Pinpoint the cell where the given text exists, returning its [X, Y] midpoint coordinate. 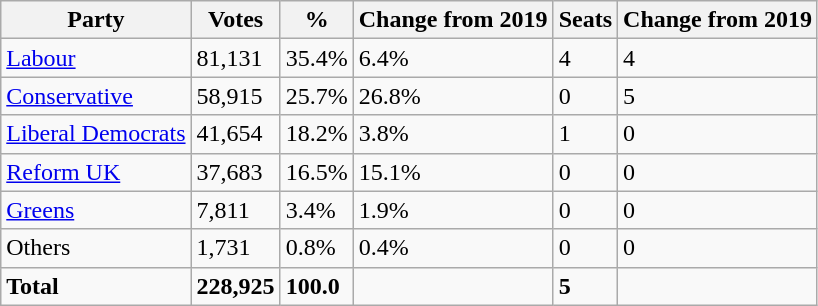
26.8% [453, 96]
1,731 [236, 248]
228,925 [236, 286]
7,811 [236, 210]
41,654 [236, 134]
81,131 [236, 58]
Conservative [96, 96]
0.8% [316, 248]
18.2% [316, 134]
Seats [585, 20]
Labour [96, 58]
Greens [96, 210]
Liberal Democrats [96, 134]
3.4% [316, 210]
16.5% [316, 172]
Reform UK [96, 172]
Others [96, 248]
15.1% [453, 172]
58,915 [236, 96]
Party [96, 20]
Votes [236, 20]
25.7% [316, 96]
3.8% [453, 134]
100.0 [316, 286]
0.4% [453, 248]
Total [96, 286]
1 [585, 134]
6.4% [453, 58]
% [316, 20]
37,683 [236, 172]
35.4% [316, 58]
1.9% [453, 210]
